Find where the given text appears and provide that cell's center as [X, Y] coordinate. 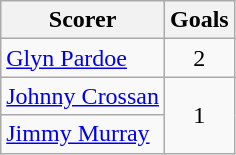
Glyn Pardoe [83, 58]
Jimmy Murray [83, 134]
1 [199, 115]
Scorer [83, 20]
Goals [199, 20]
Johnny Crossan [83, 96]
2 [199, 58]
